Extract the [x, y] coordinate from the center of the cell holding the provided text.  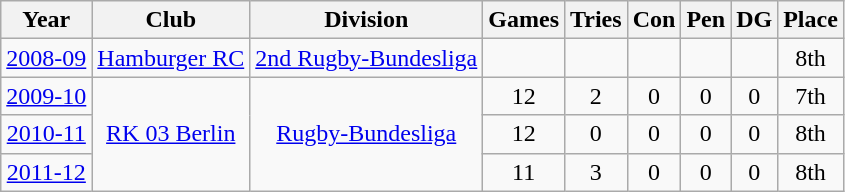
2008-09 [46, 58]
Con [654, 20]
Pen [706, 20]
Rugby-Bundesliga [366, 134]
2009-10 [46, 96]
11 [524, 172]
Year [46, 20]
2 [596, 96]
7th [811, 96]
3 [596, 172]
Games [524, 20]
Club [171, 20]
DG [754, 20]
Place [811, 20]
2011-12 [46, 172]
2nd Rugby-Bundesliga [366, 58]
Tries [596, 20]
Hamburger RC [171, 58]
RK 03 Berlin [171, 134]
Division [366, 20]
2010-11 [46, 134]
